From the cell containing the given text, extract its center point as [X, Y] coordinate. 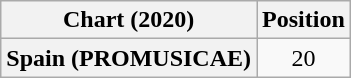
Spain (PROMUSICAE) [129, 58]
20 [304, 58]
Position [304, 20]
Chart (2020) [129, 20]
